Extract the (x, y) coordinate from the center of the cell holding the provided text.  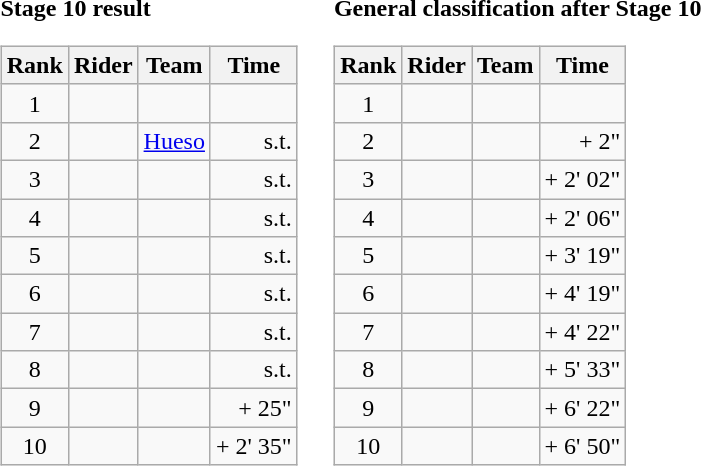
+ 2" (582, 141)
+ 4' 22" (582, 332)
+ 6' 50" (582, 446)
+ 2' 06" (582, 217)
Hueso (174, 141)
+ 2' 02" (582, 179)
+ 2' 35" (254, 446)
+ 5' 33" (582, 370)
+ 4' 19" (582, 294)
+ 6' 22" (582, 408)
+ 25" (254, 408)
+ 3' 19" (582, 256)
